Locate the cell with the specified text and output its (X, Y) center coordinate. 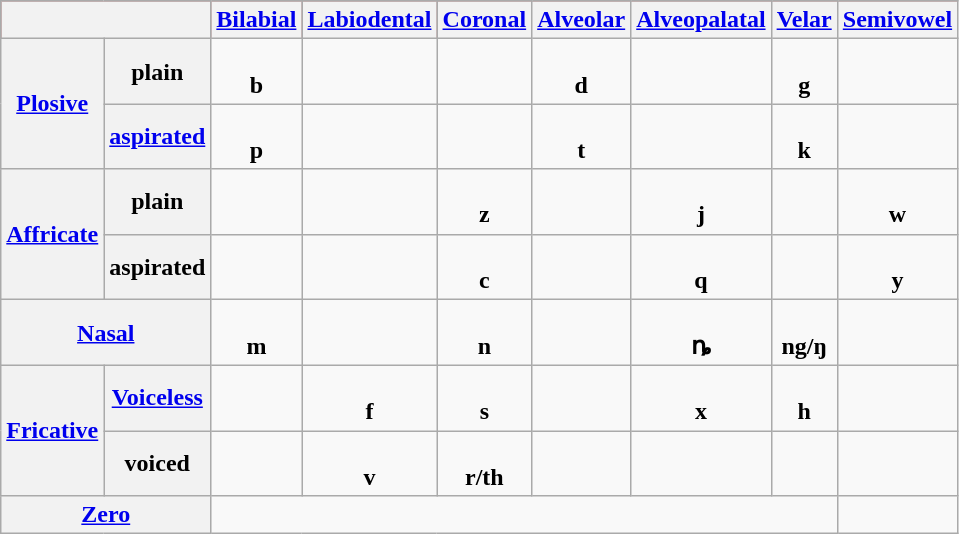
j (701, 202)
v (370, 464)
h (804, 398)
Affricate (52, 234)
Velar (804, 20)
Alveolar (582, 20)
ȵ (701, 332)
Zero (106, 515)
Semivowel (897, 20)
y (897, 266)
w (897, 202)
z (484, 202)
r/th (484, 464)
Labiodental (370, 20)
q (701, 266)
t (582, 136)
m (256, 332)
p (256, 136)
k (804, 136)
b (256, 72)
s (484, 398)
Voiceless (158, 398)
voiced (158, 464)
Nasal (106, 332)
f (370, 398)
Bilabial (256, 20)
n (484, 332)
x (701, 398)
Alveopalatal (701, 20)
Coronal (484, 20)
Plosive (52, 104)
Fricative (52, 431)
d (582, 72)
ng/ŋ (804, 332)
g (804, 72)
c (484, 266)
